Return the [x, y] coordinate for the center point of the cell that contains the specified text.  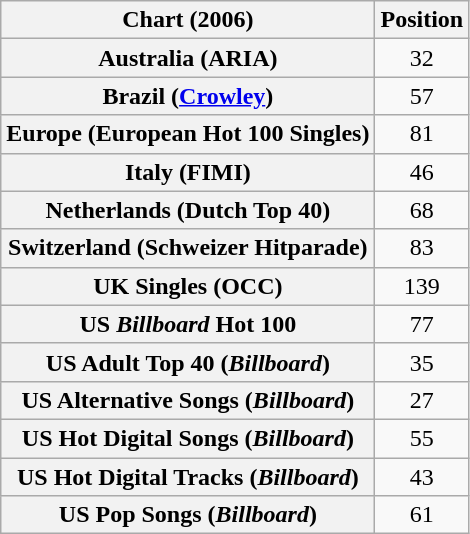
US Adult Top 40 (Billboard) [188, 362]
US Billboard Hot 100 [188, 324]
61 [422, 515]
43 [422, 477]
139 [422, 286]
US Hot Digital Tracks (Billboard) [188, 477]
Position [422, 20]
32 [422, 58]
Brazil (Crowley) [188, 96]
55 [422, 438]
35 [422, 362]
46 [422, 172]
Netherlands (Dutch Top 40) [188, 210]
UK Singles (OCC) [188, 286]
Europe (European Hot 100 Singles) [188, 134]
77 [422, 324]
83 [422, 248]
57 [422, 96]
US Pop Songs (Billboard) [188, 515]
US Hot Digital Songs (Billboard) [188, 438]
Italy (FIMI) [188, 172]
27 [422, 400]
81 [422, 134]
Switzerland (Schweizer Hitparade) [188, 248]
US Alternative Songs (Billboard) [188, 400]
Australia (ARIA) [188, 58]
Chart (2006) [188, 20]
68 [422, 210]
